For the text-containing cell, return its midpoint in (X, Y) coordinate format. 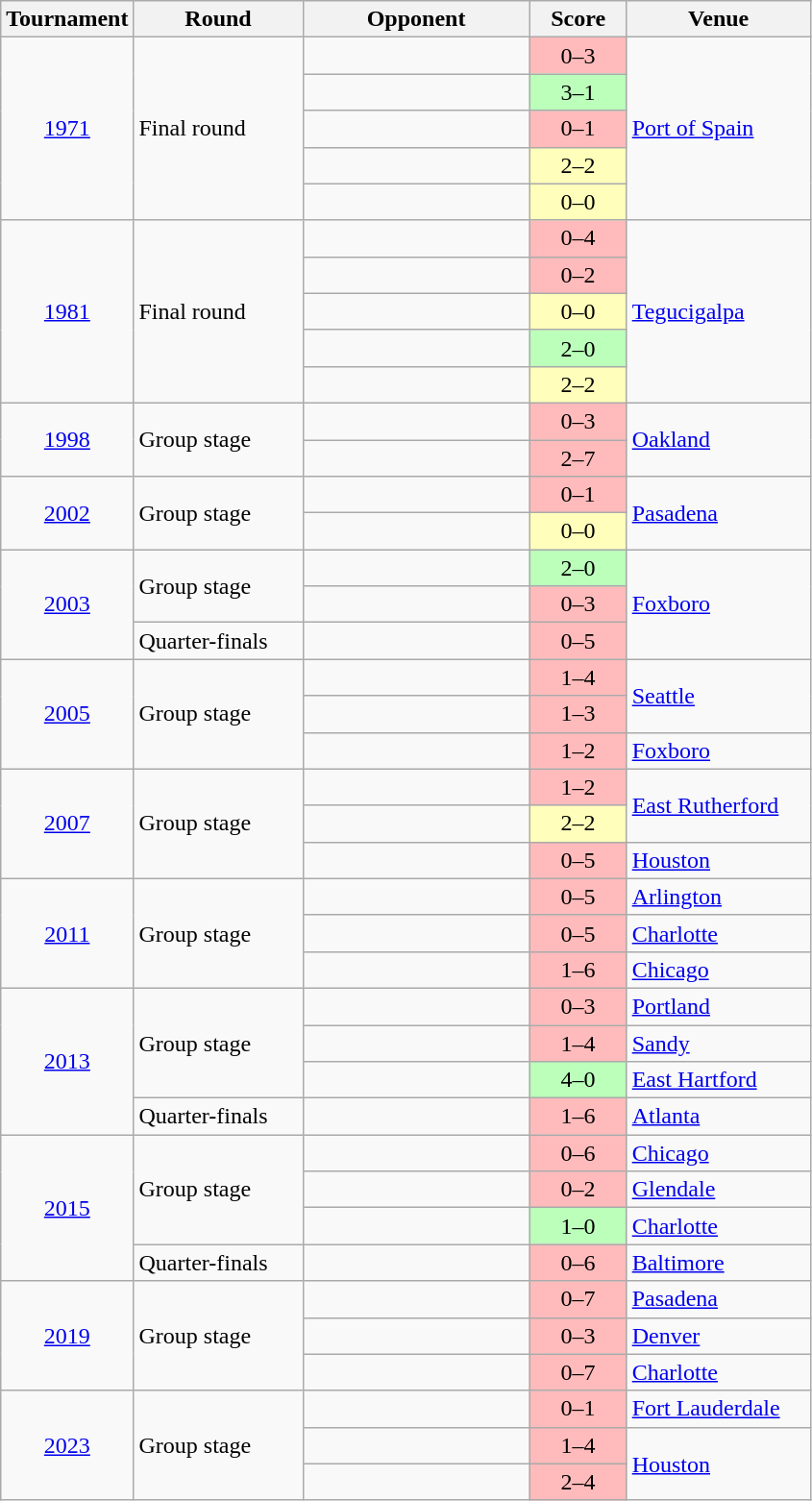
Score (578, 19)
2011 (67, 933)
Oakland (719, 439)
Round (218, 19)
East Hartford (719, 1080)
2007 (67, 824)
1–3 (578, 714)
Port of Spain (719, 129)
Tegucigalpa (719, 311)
2–7 (578, 458)
2019 (67, 1336)
1–0 (578, 1226)
1981 (67, 311)
Seattle (719, 696)
2005 (67, 714)
1998 (67, 439)
1971 (67, 129)
Glendale (719, 1190)
Fort Lauderdale (719, 1409)
2015 (67, 1208)
0–4 (578, 238)
Arlington (719, 897)
Portland (719, 1006)
Baltimore (719, 1263)
2003 (67, 604)
2002 (67, 513)
2013 (67, 1061)
Sandy (719, 1043)
2–4 (578, 1482)
Denver (719, 1336)
Tournament (67, 19)
2023 (67, 1445)
Atlanta (719, 1117)
East Rutherford (719, 805)
Venue (719, 19)
3–1 (578, 92)
Opponent (416, 19)
4–0 (578, 1080)
